Extract the (X, Y) coordinate from the center of the cell holding the provided text.  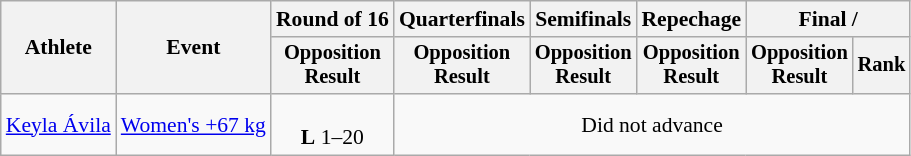
Repechage (691, 19)
Women's +67 kg (194, 124)
Athlete (58, 48)
Round of 16 (332, 19)
Keyla Ávila (58, 124)
Semifinals (584, 19)
Did not advance (652, 124)
Quarterfinals (462, 19)
L 1–20 (332, 124)
Rank (882, 66)
Event (194, 48)
Final / (828, 19)
